Search for the cell housing the specified text and yield its (x, y) center coordinate. 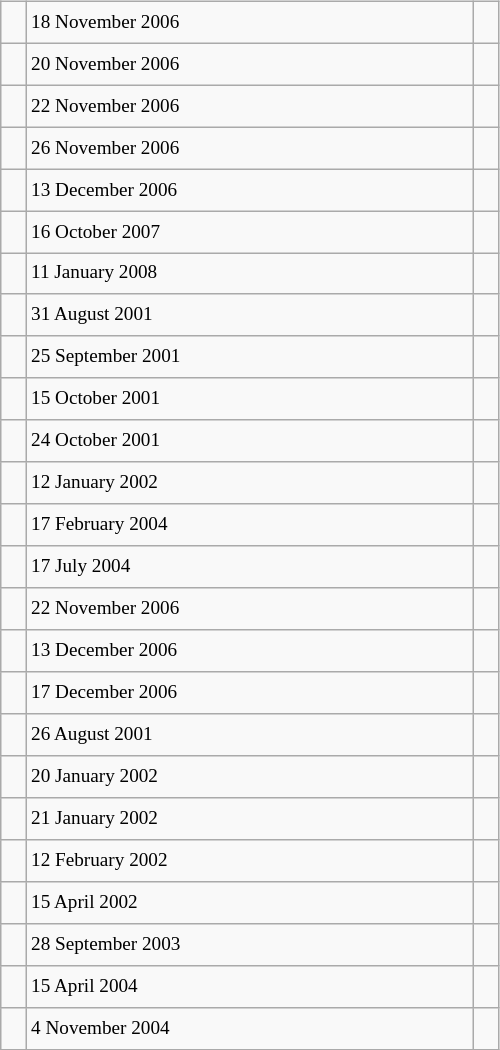
25 September 2001 (249, 357)
31 August 2001 (249, 315)
17 December 2006 (249, 693)
15 October 2001 (249, 399)
20 January 2002 (249, 777)
21 January 2002 (249, 819)
26 November 2006 (249, 148)
28 September 2003 (249, 944)
17 July 2004 (249, 567)
12 January 2002 (249, 483)
17 February 2004 (249, 525)
16 October 2007 (249, 232)
15 April 2004 (249, 986)
15 April 2002 (249, 902)
4 November 2004 (249, 1028)
18 November 2006 (249, 22)
24 October 2001 (249, 441)
20 November 2006 (249, 64)
11 January 2008 (249, 274)
26 August 2001 (249, 735)
12 February 2002 (249, 861)
